Find where the given text appears and provide that cell's center as (x, y) coordinate. 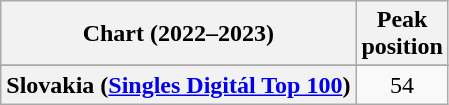
Slovakia (Singles Digitál Top 100) (178, 85)
54 (402, 85)
Chart (2022–2023) (178, 34)
Peakposition (402, 34)
